Locate the cell with the specified text and output its (x, y) center coordinate. 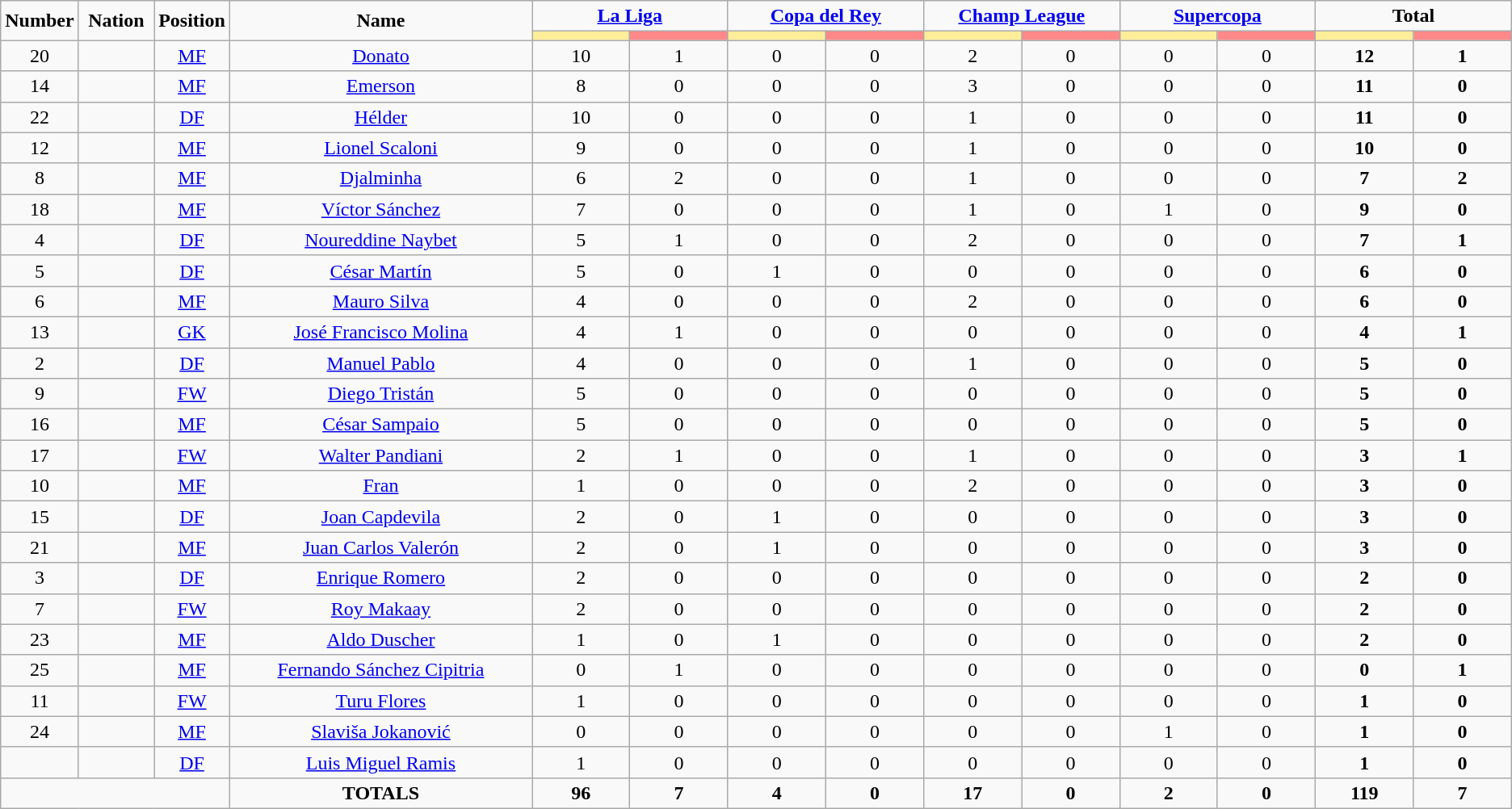
Juan Carlos Valerón (380, 547)
Turu Flores (380, 701)
César Martín (380, 270)
GK (192, 332)
96 (580, 793)
Donato (380, 56)
22 (40, 117)
119 (1365, 793)
Enrique Romero (380, 578)
Champ League (1023, 16)
José Francisco Molina (380, 332)
Djalminha (380, 178)
Slaviša Jokanović (380, 731)
Name (380, 21)
15 (40, 517)
13 (40, 332)
Noureddine Naybet (380, 240)
14 (40, 86)
Luis Miguel Ramis (380, 762)
Walter Pandiani (380, 455)
Emerson (380, 86)
16 (40, 425)
Víctor Sánchez (380, 209)
La Liga (630, 16)
21 (40, 547)
Fran (380, 486)
24 (40, 731)
César Sampaio (380, 425)
Position (192, 21)
23 (40, 639)
20 (40, 56)
25 (40, 670)
Aldo Duscher (380, 639)
18 (40, 209)
Lionel Scaloni (380, 148)
Supercopa (1218, 16)
Copa del Rey (825, 16)
Manuel Pablo (380, 363)
Total (1413, 16)
Mauro Silva (380, 301)
Fernando Sánchez Cipitria (380, 670)
Number (40, 21)
Diego Tristán (380, 394)
Nation (116, 21)
TOTALS (380, 793)
Roy Makaay (380, 609)
Joan Capdevila (380, 517)
Hélder (380, 117)
